Capture the cell that displays the provided text and extract its [X, Y] central coordinate. 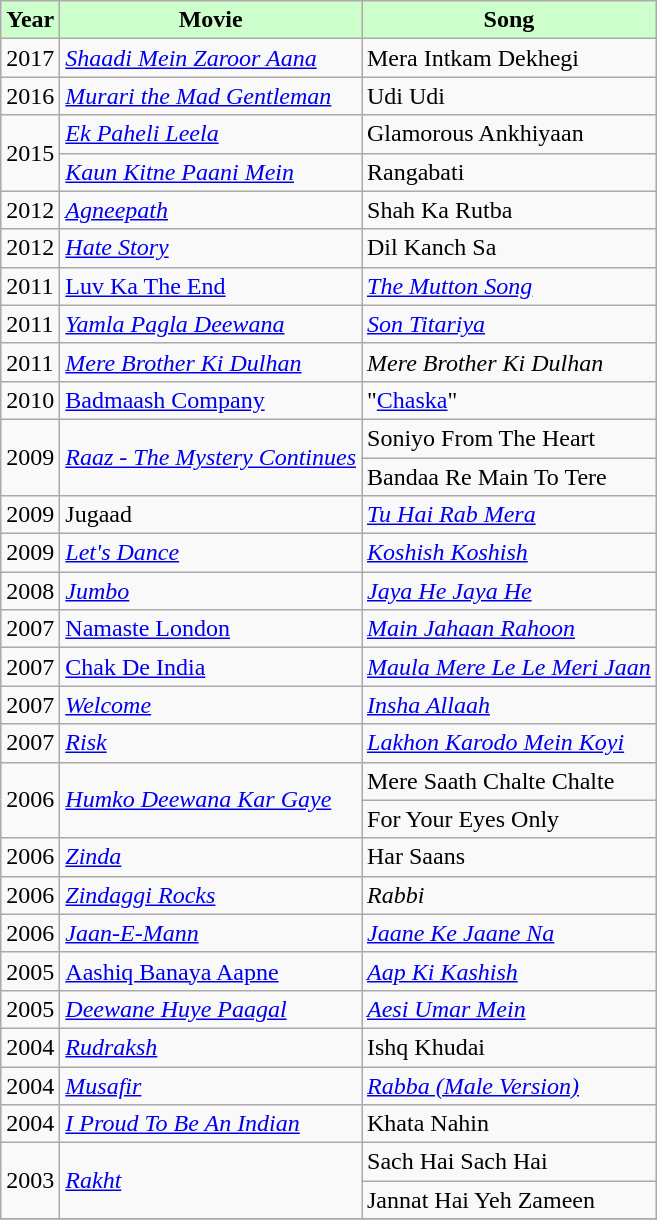
Har Saans [510, 857]
Musafir [211, 1085]
Murari the Mad Gentleman [211, 96]
For Your Eyes Only [510, 819]
Chak De India [211, 667]
Main Jahaan Rahoon [510, 629]
Aashiq Banaya Aapne [211, 971]
Jannat Hai Yeh Zameen [510, 1200]
Zindaggi Rocks [211, 895]
Maula Mere Le Le Meri Jaan [510, 667]
Humko Deewana Kar Gaye [211, 800]
Risk [211, 743]
Ek Paheli Leela [211, 134]
Shaadi Mein Zaroor Aana [211, 58]
Welcome [211, 705]
Rabbi [510, 895]
Namaste London [211, 629]
Lakhon Karodo Mein Koyi [510, 743]
Udi Udi [510, 96]
Jaya He Jaya He [510, 591]
"Chaska" [510, 400]
Son Titariya [510, 324]
2010 [30, 400]
Jugaad [211, 515]
Let's Dance [211, 553]
Song [510, 20]
Badmaash Company [211, 400]
Aesi Umar Mein [510, 1009]
2015 [30, 153]
2016 [30, 96]
Bandaa Re Main To Tere [510, 477]
Aap Ki Kashish [510, 971]
Yamla Pagla Deewana [211, 324]
Rangabati [510, 172]
Sach Hai Sach Hai [510, 1162]
Ishq Khudai [510, 1047]
Soniyo From The Heart [510, 438]
Jaan-E-Mann [211, 933]
Dil Kanch Sa [510, 248]
Glamorous Ankhiyaan [510, 134]
Koshish Koshish [510, 553]
Rabba (Male Version) [510, 1085]
Rudraksh [211, 1047]
Khata Nahin [510, 1124]
Jaane Ke Jaane Na [510, 933]
Kaun Kitne Paani Mein [211, 172]
Hate Story [211, 248]
Mera Intkam Dekhegi [510, 58]
Agneepath [211, 210]
Jumbo [211, 591]
Luv Ka The End [211, 286]
Deewane Huye Paagal [211, 1009]
Zinda [211, 857]
2008 [30, 591]
Tu Hai Rab Mera [510, 515]
The Mutton Song [510, 286]
2017 [30, 58]
Insha Allaah [510, 705]
2003 [30, 1181]
Rakht [211, 1181]
Shah Ka Rutba [510, 210]
I Proud To Be An Indian [211, 1124]
Raaz - The Mystery Continues [211, 457]
Year [30, 20]
Mere Saath Chalte Chalte [510, 781]
Movie [211, 20]
